Provide the (X, Y) coordinate of the cell's center where the given text is located.  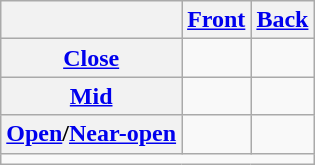
Back (282, 20)
Close (92, 58)
Mid (92, 96)
Open/Near-open (92, 134)
Front (216, 20)
